Return the [x, y] coordinate for the center point of the cell that contains the specified text.  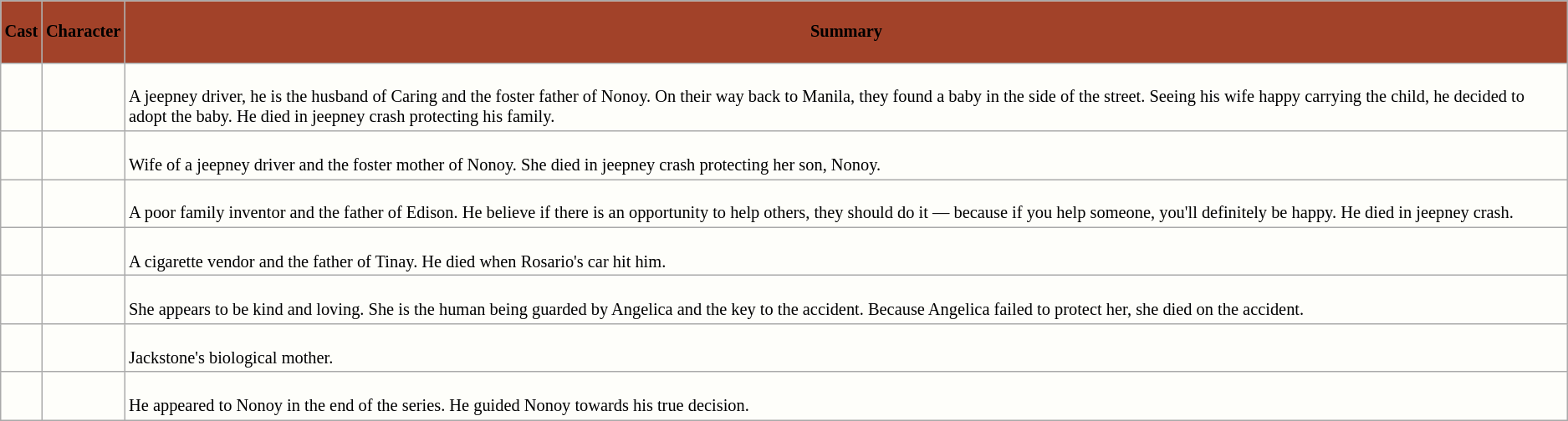
Cast [22, 31]
Character [84, 31]
Jackstone's biological mother. [846, 347]
Summary [846, 31]
Wife of a jeepney driver and the foster mother of Nonoy. She died in jeepney crash protecting her son, Nonoy. [846, 155]
A cigarette vendor and the father of Tinay. He died when Rosario's car hit him. [846, 251]
He appeared to Nonoy in the end of the series. He guided Nonoy towards his true decision. [846, 396]
